From the cell containing the given text, extract its center point as [x, y] coordinate. 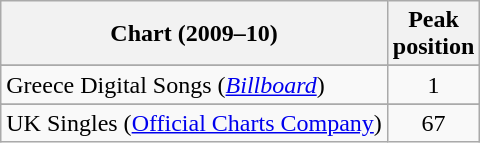
Chart (2009–10) [194, 34]
67 [433, 123]
UK Singles (Official Charts Company) [194, 123]
Greece Digital Songs (Billboard) [194, 85]
Peakposition [433, 34]
1 [433, 85]
